Locate the cell with the specified text and output its [X, Y] center coordinate. 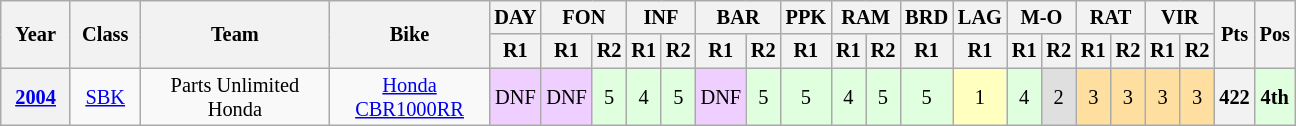
RAT [1110, 17]
SBK [105, 97]
4th [1275, 97]
LAG [980, 17]
RAM [866, 17]
INF [660, 17]
422 [1234, 97]
Team [235, 34]
PPK [806, 17]
VIR [1180, 17]
BAR [738, 17]
BRD [926, 17]
2 [1058, 97]
DAY [515, 17]
Bike [410, 34]
Year [36, 34]
Honda CBR1000RR [410, 97]
Class [105, 34]
Pos [1275, 34]
FON [584, 17]
Pts [1234, 34]
Parts Unlimited Honda [235, 97]
2004 [36, 97]
M-O [1042, 17]
1 [980, 97]
